Extract the (x, y) coordinate from the center of the cell holding the provided text.  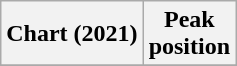
Chart (2021) (72, 34)
Peak position (189, 34)
